Locate the cell with the specified text and output its (X, Y) center coordinate. 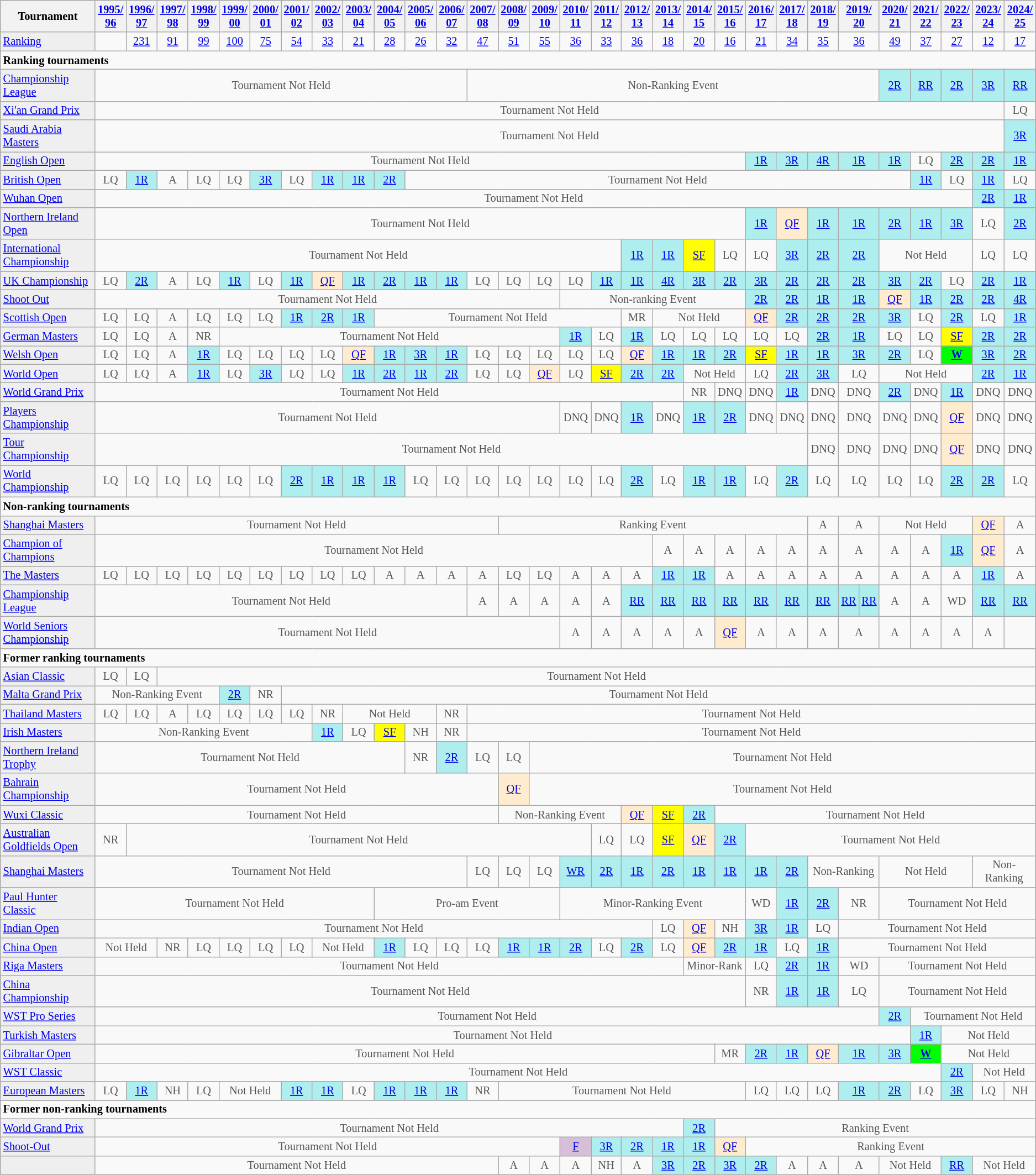
17 (1020, 41)
2016/17 (761, 16)
2013/14 (668, 16)
1998/99 (203, 16)
1999/00 (235, 16)
Ranking (48, 41)
47 (482, 41)
2022/23 (957, 16)
Saudi Arabia Masters (48, 136)
Welsh Open (48, 355)
91 (172, 41)
The Masters (48, 575)
1995/96 (111, 16)
Australian Goldfields Open (48, 840)
55 (545, 41)
231 (141, 41)
2012/13 (637, 16)
54 (297, 41)
1996/97 (141, 16)
2002/03 (328, 16)
Gibraltar Open (48, 1053)
12 (988, 41)
51 (514, 41)
37 (925, 41)
Asian Classic (48, 676)
Scottish Open (48, 318)
International Championship (48, 255)
2014/15 (699, 16)
Tournament (48, 16)
2023/24 (988, 16)
2019/20 (859, 16)
Bahrain Championship (48, 789)
34 (792, 41)
18 (668, 41)
China Open (48, 947)
2003/04 (359, 16)
Non-ranking tournaments (518, 506)
Minor-Rank (714, 966)
German Masters (48, 337)
China Championship (48, 991)
Shoot-Out (48, 1147)
75 (266, 41)
1997/98 (172, 16)
World Open (48, 374)
2008/09 (514, 16)
Malta Grand Prix (48, 695)
World Championship (48, 481)
2009/10 (545, 16)
Pro-am Event (467, 904)
WST Pro Series (48, 1016)
2020/21 (895, 16)
2015/16 (730, 16)
British Open (48, 180)
2011/12 (607, 16)
99 (203, 41)
2021/22 (925, 16)
Shoot Out (48, 299)
WST Classic (48, 1072)
Players Championship (48, 417)
27 (957, 41)
2005/06 (420, 16)
2004/05 (390, 16)
Minor-Ranking Event (653, 904)
European Masters (48, 1091)
2010/11 (576, 16)
Irish Masters (48, 732)
2017/18 (792, 16)
World Seniors Championship (48, 632)
2006/07 (451, 16)
20 (699, 41)
Non-ranking Event (653, 299)
16 (730, 41)
Champion of Champions (48, 550)
49 (895, 41)
2024/25 (1020, 16)
Former ranking tournaments (518, 658)
32 (451, 41)
Former non-ranking tournaments (518, 1109)
2000/01 (266, 16)
Tour Championship (48, 449)
Wuhan Open (48, 198)
35 (823, 41)
Northern Ireland Open (48, 223)
F (576, 1147)
26 (420, 41)
Ranking tournaments (518, 60)
Thailand Masters (48, 714)
Northern Ireland Trophy (48, 757)
2001/02 (297, 16)
Riga Masters (48, 966)
Paul Hunter Classic (48, 904)
Turkish Masters (48, 1035)
Indian Open (48, 929)
Xi'an Grand Prix (48, 111)
UK Championship (48, 281)
28 (390, 41)
WR (576, 872)
2007/08 (482, 16)
English Open (48, 161)
100 (235, 41)
Wuxi Classic (48, 815)
2018/19 (823, 16)
